Determine the [X, Y] coordinate at the center of the cell enclosing the given text.  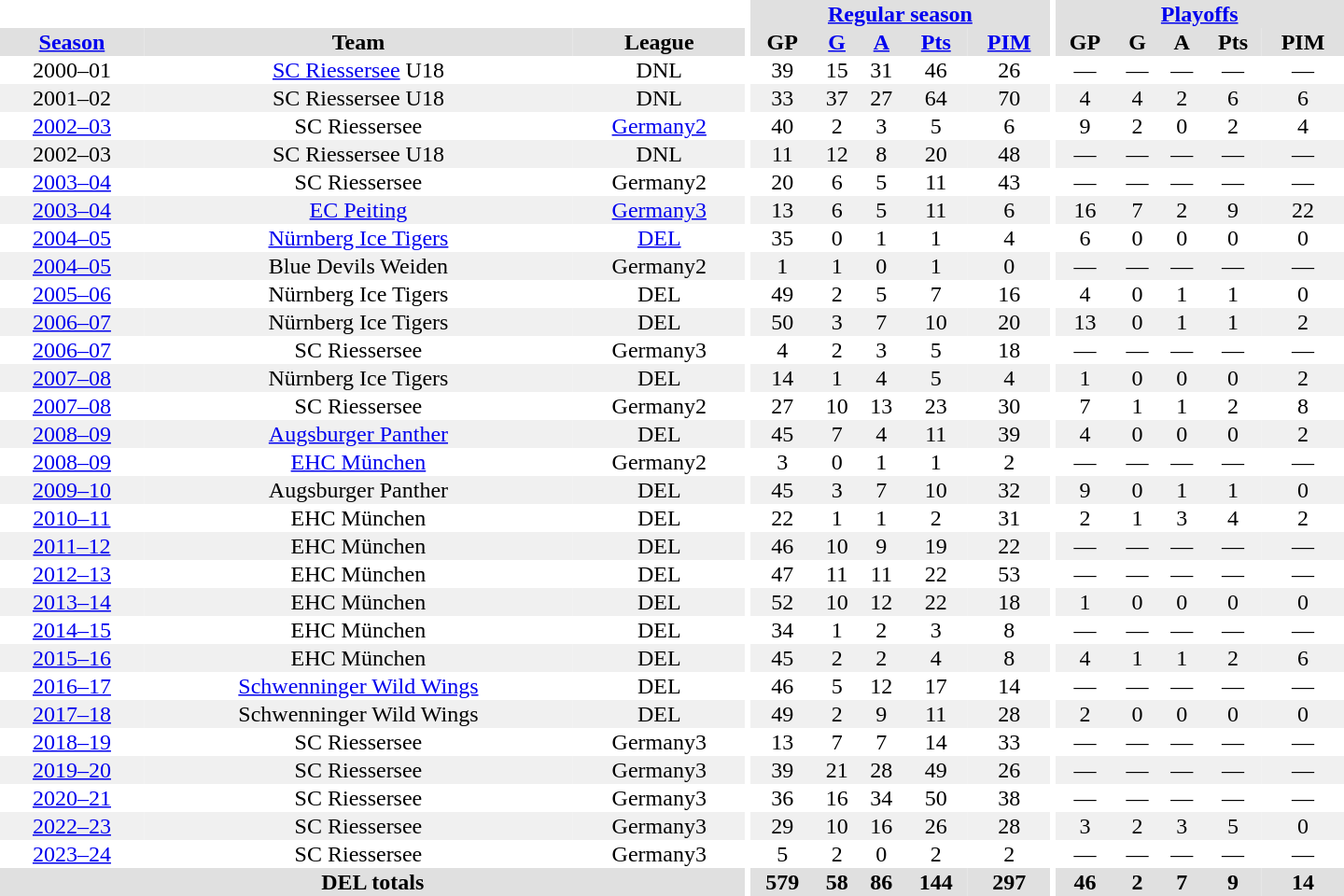
2018–19 [72, 742]
2001–02 [72, 98]
579 [782, 882]
2015–16 [72, 658]
2023–24 [72, 854]
2005–06 [72, 294]
2012–13 [72, 574]
Regular season [900, 14]
19 [935, 546]
64 [935, 98]
2019–20 [72, 770]
37 [837, 98]
70 [1009, 98]
36 [782, 798]
21 [837, 770]
52 [782, 602]
Team [358, 42]
29 [782, 826]
17 [935, 686]
2020–21 [72, 798]
Season [72, 42]
DEL totals [372, 882]
86 [882, 882]
297 [1009, 882]
Blue Devils Weiden [358, 266]
58 [837, 882]
15 [837, 70]
53 [1009, 574]
2016–17 [72, 686]
23 [935, 406]
144 [935, 882]
32 [1009, 490]
2022–23 [72, 826]
EC Peiting [358, 210]
35 [782, 238]
2010–11 [72, 518]
2017–18 [72, 714]
48 [1009, 154]
47 [782, 574]
2013–14 [72, 602]
League [659, 42]
30 [1009, 406]
43 [1009, 182]
38 [1009, 798]
2000–01 [72, 70]
Playoffs [1199, 14]
2014–15 [72, 630]
2009–10 [72, 490]
2011–12 [72, 546]
40 [782, 126]
